Search for the cell housing the specified text and yield its [X, Y] center coordinate. 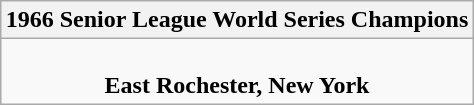
East Rochester, New York [237, 72]
1966 Senior League World Series Champions [237, 20]
